Output the [x, y] coordinate of the center of the cell containing the given text.  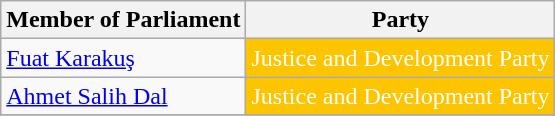
Fuat Karakuş [124, 58]
Party [400, 20]
Member of Parliament [124, 20]
Ahmet Salih Dal [124, 96]
